Pinpoint the cell where the given text exists, returning its (x, y) midpoint coordinate. 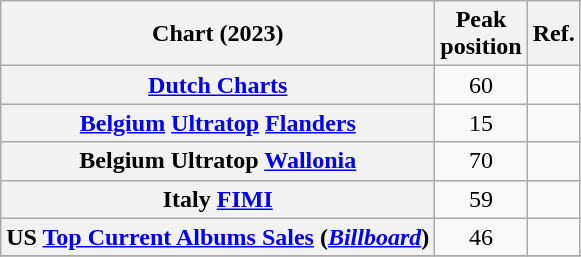
Chart (2023) (218, 34)
Peak position (481, 34)
Dutch Charts (218, 85)
59 (481, 199)
Ref. (554, 34)
15 (481, 123)
60 (481, 85)
70 (481, 161)
Belgium Ultratop Flanders (218, 123)
Italy FIMI (218, 199)
46 (481, 237)
Belgium Ultratop Wallonia (218, 161)
US Top Current Albums Sales (Billboard) (218, 237)
